Output the (x, y) coordinate of the center of the cell containing the given text.  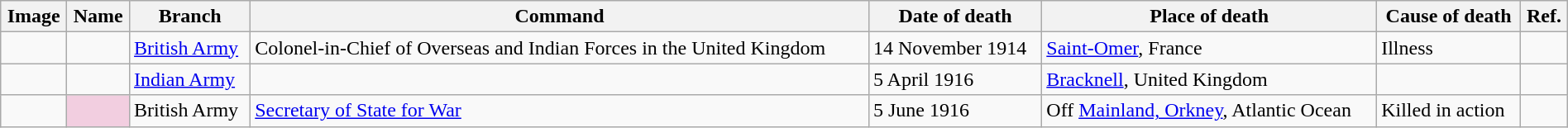
Image (34, 17)
Illness (1449, 48)
Name (98, 17)
Indian Army (190, 79)
Secretary of State for War (560, 111)
Place of death (1209, 17)
Saint-Omer, France (1209, 48)
5 June 1916 (954, 111)
Off Mainland, Orkney, Atlantic Ocean (1209, 111)
Command (560, 17)
Date of death (954, 17)
Killed in action (1449, 111)
Branch (190, 17)
Bracknell, United Kingdom (1209, 79)
Colonel-in-Chief of Overseas and Indian Forces in the United Kingdom (560, 48)
Cause of death (1449, 17)
Ref. (1545, 17)
14 November 1914 (954, 48)
5 April 1916 (954, 79)
